Provide the [X, Y] coordinate of the cell's center where the given text is located.  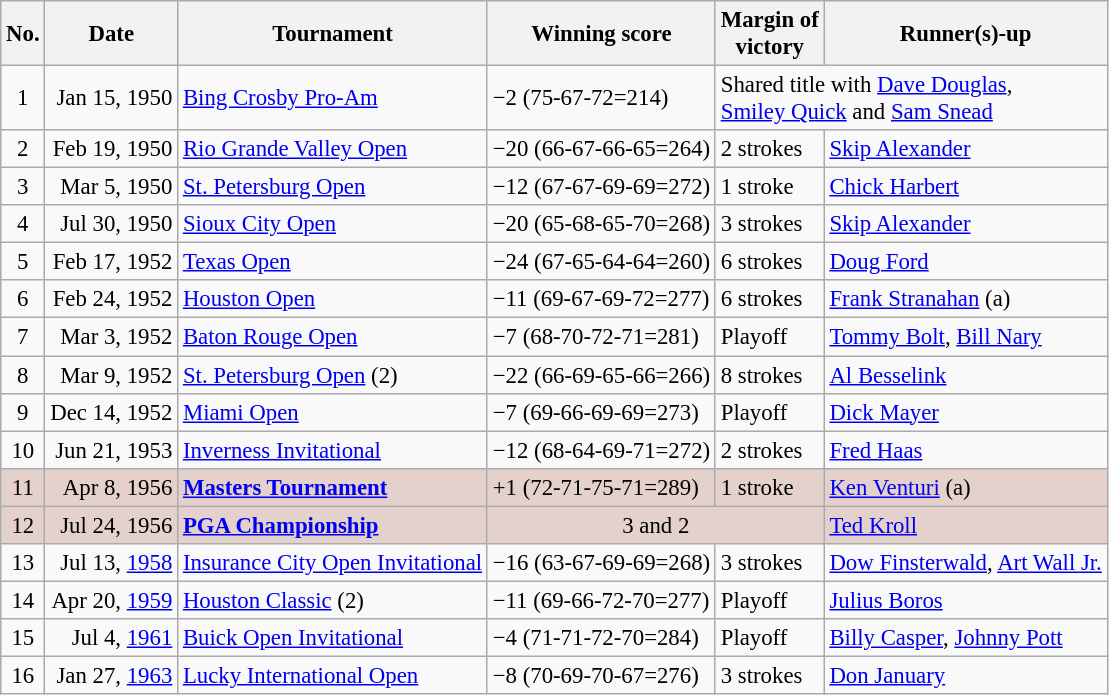
Miami Open [333, 412]
−22 (66-69-65-66=266) [601, 375]
−11 (69-67-69-72=277) [601, 299]
Chick Harbert [966, 187]
Jul 4, 1961 [112, 638]
+1 (72-71-75-71=289) [601, 487]
Jul 30, 1950 [112, 224]
Julius Boros [966, 600]
Al Besselink [966, 375]
3 and 2 [656, 525]
St. Petersburg Open [333, 187]
9 [23, 412]
Winning score [601, 34]
3 [23, 187]
Buick Open Invitational [333, 638]
Jul 13, 1958 [112, 563]
Houston Open [333, 299]
Jul 24, 1956 [112, 525]
−24 (67-65-64-64=260) [601, 262]
Dow Finsterwald, Art Wall Jr. [966, 563]
Frank Stranahan (a) [966, 299]
−12 (68-64-69-71=272) [601, 450]
Dick Mayer [966, 412]
Mar 5, 1950 [112, 187]
10 [23, 450]
6 [23, 299]
8 [23, 375]
Don January [966, 675]
Texas Open [333, 262]
Ken Venturi (a) [966, 487]
−7 (68-70-72-71=281) [601, 337]
8 strokes [770, 375]
−2 (75-67-72=214) [601, 98]
13 [23, 563]
Ted Kroll [966, 525]
Tournament [333, 34]
St. Petersburg Open (2) [333, 375]
Billy Casper, Johnny Pott [966, 638]
16 [23, 675]
Feb 19, 1950 [112, 149]
5 [23, 262]
−11 (69-66-72-70=277) [601, 600]
Runner(s)-up [966, 34]
Margin ofvictory [770, 34]
Feb 24, 1952 [112, 299]
Jan 27, 1963 [112, 675]
−8 (70-69-70-67=276) [601, 675]
1 [23, 98]
12 [23, 525]
−7 (69-66-69-69=273) [601, 412]
4 [23, 224]
Doug Ford [966, 262]
Feb 17, 1952 [112, 262]
−4 (71-71-72-70=284) [601, 638]
Bing Crosby Pro-Am [333, 98]
Rio Grande Valley Open [333, 149]
Jan 15, 1950 [112, 98]
PGA Championship [333, 525]
Lucky International Open [333, 675]
Insurance City Open Invitational [333, 563]
Houston Classic (2) [333, 600]
Sioux City Open [333, 224]
Dec 14, 1952 [112, 412]
Masters Tournament [333, 487]
No. [23, 34]
−16 (63-67-69-69=268) [601, 563]
Date [112, 34]
2 [23, 149]
Tommy Bolt, Bill Nary [966, 337]
Baton Rouge Open [333, 337]
−12 (67-67-69-69=272) [601, 187]
Jun 21, 1953 [112, 450]
11 [23, 487]
−20 (65-68-65-70=268) [601, 224]
Apr 20, 1959 [112, 600]
Inverness Invitational [333, 450]
7 [23, 337]
Mar 3, 1952 [112, 337]
Apr 8, 1956 [112, 487]
15 [23, 638]
−20 (66-67-66-65=264) [601, 149]
Mar 9, 1952 [112, 375]
Fred Haas [966, 450]
Shared title with Dave Douglas, Smiley Quick and Sam Snead [911, 98]
14 [23, 600]
